Provide the [x, y] coordinate of the cell's center where the given text is located.  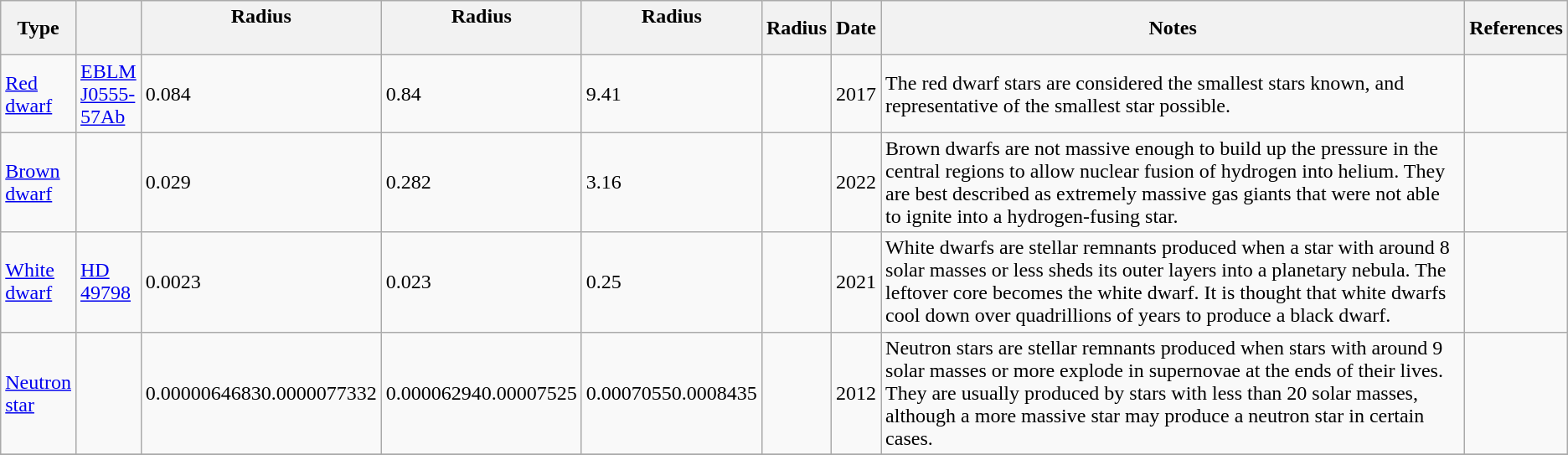
The red dwarf stars are considered the smallest stars known, and representative of the smallest star possible. [1173, 94]
Date [856, 28]
0.0023 [261, 282]
0.023 [481, 282]
9.41 [672, 94]
0.029 [261, 183]
Red dwarf [39, 94]
0.00000646830.0000077332 [261, 393]
White dwarf [39, 282]
2012 [856, 393]
Type [39, 28]
0.000062940.00007525 [481, 393]
EBLM J0555-57Ab [108, 94]
2021 [856, 282]
0.84 [481, 94]
2022 [856, 183]
0.282 [481, 183]
Notes [1173, 28]
0.25 [672, 282]
0.00070550.0008435 [672, 393]
Brown dwarf [39, 183]
3.16 [672, 183]
0.084 [261, 94]
References [1516, 28]
Neutron star [39, 393]
HD 49798 [108, 282]
2017 [856, 94]
